Extract the (X, Y) coordinate from the center of the cell holding the provided text.  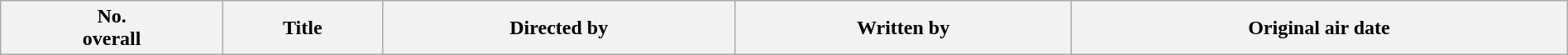
Directed by (559, 28)
Written by (903, 28)
Title (303, 28)
Original air date (1320, 28)
No.overall (112, 28)
